Capture the cell that displays the provided text and extract its [X, Y] central coordinate. 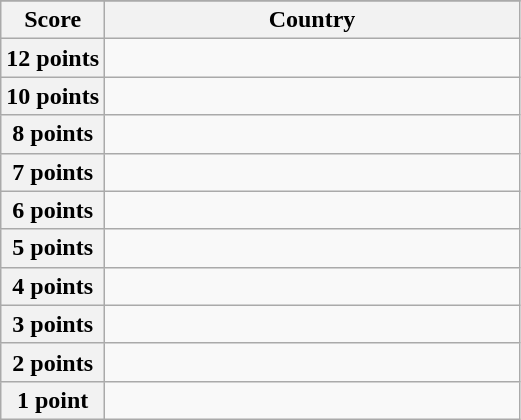
5 points [53, 248]
4 points [53, 286]
2 points [53, 362]
Score [53, 20]
8 points [53, 134]
12 points [53, 58]
3 points [53, 324]
1 point [53, 400]
7 points [53, 172]
6 points [53, 210]
10 points [53, 96]
Country [312, 20]
